Return (X, Y) of the center of cell containing provided text 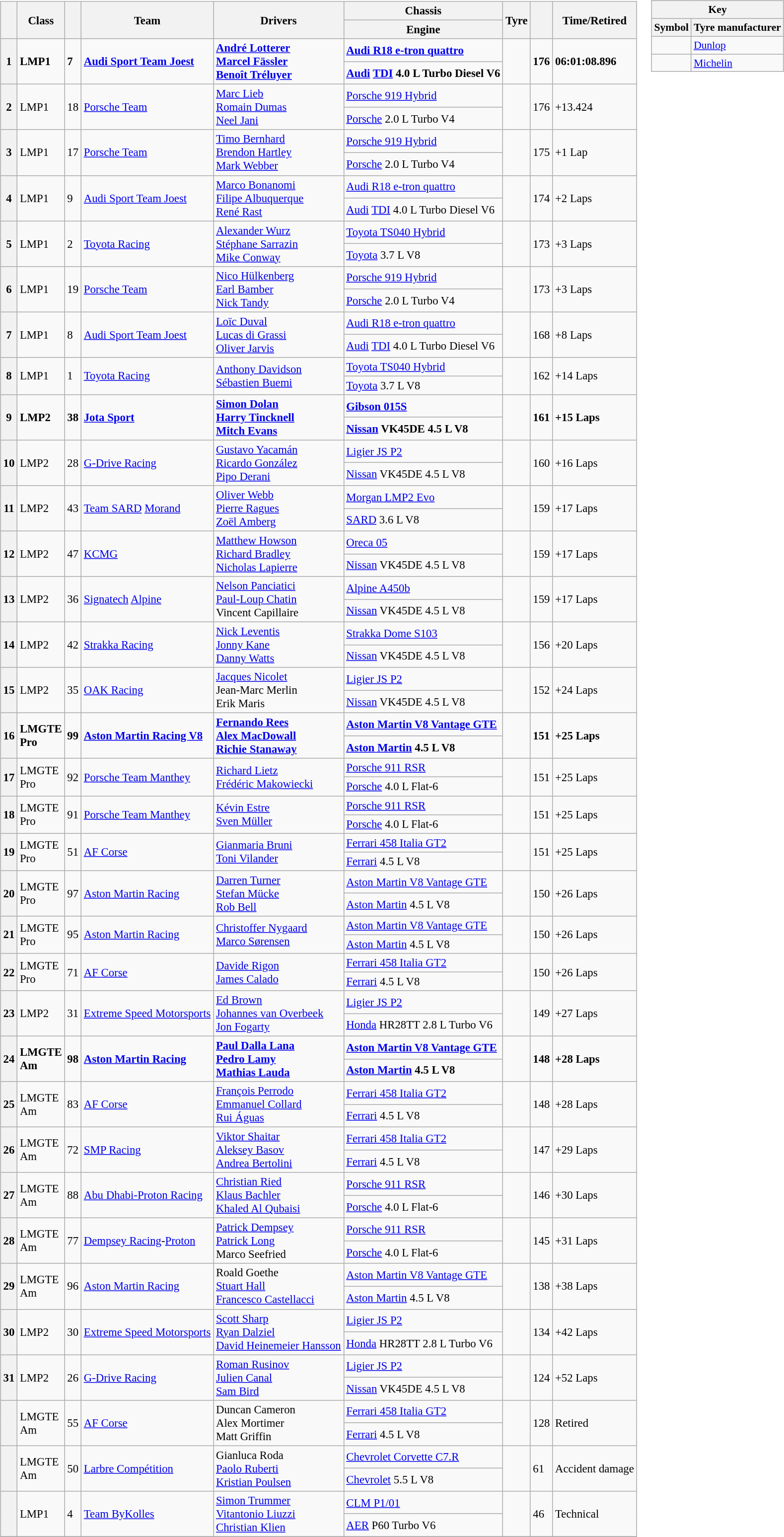
124 (541, 1378)
Team SARD Morand (147, 509)
Jacques Nicolet Jean-Marc Merlin Erik Maris (279, 690)
55 (72, 1423)
Gibson 015S (423, 406)
24 (9, 1059)
10 (9, 463)
SARD 3.6 L V8 (423, 520)
5 (9, 244)
AER P60 Turbo V6 (423, 1525)
46 (541, 1514)
Team (147, 20)
92 (72, 777)
Roman Rusinov Julien Canal Sam Bird (279, 1378)
Roald Goethe Stuart Hall Francesco Castellacci (279, 1286)
Morgan LMP2 Evo (423, 497)
3 (9, 152)
KCMG (147, 554)
36 (72, 599)
21 (9, 935)
François Perrodo Emmanuel Collard Rui Águas (279, 1104)
38 (72, 418)
+29 Laps (595, 1150)
+27 Laps (595, 1014)
71 (72, 972)
SMP Racing (147, 1150)
Nick Leventis Jonny Kane Danny Watts (279, 645)
OAK Racing (147, 690)
Oliver Webb Pierre Ragues Zoël Amberg (279, 509)
Darren Turner Stefan Mücke Rob Bell (279, 893)
14 (9, 645)
Jota Sport (147, 418)
152 (541, 690)
+42 Laps (595, 1332)
61 (541, 1468)
Gustavo Yacamán Ricardo González Pipo Derani (279, 463)
Gianmaria Bruni Toni Vilander (279, 852)
+15 Laps (595, 418)
Signatech Alpine (147, 599)
Michelin (737, 63)
6 (9, 289)
+30 Laps (595, 1195)
147 (541, 1150)
+14 Laps (595, 375)
146 (541, 1195)
Timo Bernhard Brendon Hartley Mark Webber (279, 152)
06:01:08.896 (595, 62)
Strakka Dome S103 (423, 634)
Key (717, 10)
Chassis (423, 11)
Ed Brown Johannes van Overbeek Jon Fogarty (279, 1014)
André Lotterer Marcel Fässler Benoît Tréluyer (279, 62)
Fernando Rees Alex MacDowall Richie Stanaway (279, 736)
156 (541, 645)
168 (541, 335)
Dunlop (737, 45)
Drivers (279, 20)
Oreca 05 (423, 542)
27 (9, 1195)
47 (72, 554)
Retired (595, 1423)
12 (9, 554)
Patrick Dempsey Patrick Long Marco Seefried (279, 1241)
88 (72, 1195)
+20 Laps (595, 645)
160 (541, 463)
Christoffer Nygaard Marco Sørensen (279, 935)
Strakka Racing (147, 645)
29 (9, 1286)
+38 Laps (595, 1286)
Davide Rigon James Calado (279, 972)
77 (72, 1241)
Nico Hülkenberg Earl Bamber Nick Tandy (279, 289)
Accident damage (595, 1468)
43 (72, 509)
97 (72, 893)
72 (72, 1150)
145 (541, 1241)
15 (9, 690)
Alpine A450b (423, 588)
23 (9, 1014)
Chevrolet 5.5 L V8 (423, 1480)
Time/Retired (595, 20)
+13.424 (595, 107)
Scott Sharp Ryan Dalziel David Heinemeier Hansson (279, 1332)
Chevrolet Corvette C7.R (423, 1457)
Kévin Estre Sven Müller (279, 814)
22 (9, 972)
+8 Laps (595, 335)
20 (9, 893)
Anthony Davidson Sébastien Buemi (279, 375)
128 (541, 1423)
Class (41, 20)
Paul Dalla Lana Pedro Lamy Mathias Lauda (279, 1059)
Technical (595, 1514)
Marco Bonanomi Filipe Albuquerque René Rast (279, 198)
Larbre Compétition (147, 1468)
Symbol (671, 27)
42 (72, 645)
Christian Ried Klaus Bachler Khaled Al Qubaisi (279, 1195)
Engine (423, 30)
96 (72, 1286)
Duncan Cameron Alex Mortimer Matt Griffin (279, 1423)
Tyre manufacturer (737, 27)
16 (9, 736)
99 (72, 736)
Marc Lieb Romain Dumas Neel Jani (279, 107)
161 (541, 418)
83 (72, 1104)
Aston Martin Racing V8 (147, 736)
Abu Dhabi-Proton Racing (147, 1195)
35 (72, 690)
13 (9, 599)
+52 Laps (595, 1378)
Alexander Wurz Stéphane Sarrazin Mike Conway (279, 244)
Simon Trummer Vitantonio Liuzzi Christian Klien (279, 1514)
175 (541, 152)
50 (72, 1468)
162 (541, 375)
Nelson Panciatici Paul-Loup Chatin Vincent Capillaire (279, 599)
Simon Dolan Harry Tincknell Mitch Evans (279, 418)
149 (541, 1014)
174 (541, 198)
91 (72, 814)
95 (72, 935)
Loïc Duval Lucas di Grassi Oliver Jarvis (279, 335)
Team ByKolles (147, 1514)
+31 Laps (595, 1241)
Tyre (516, 20)
51 (72, 852)
134 (541, 1332)
Gianluca Roda Paolo Ruberti Kristian Poulsen (279, 1468)
25 (9, 1104)
+16 Laps (595, 463)
CLM P1/01 (423, 1502)
Matthew Howson Richard Bradley Nicholas Lapierre (279, 554)
+24 Laps (595, 690)
Dempsey Racing-Proton (147, 1241)
98 (72, 1059)
+2 Laps (595, 198)
+1 Lap (595, 152)
11 (9, 509)
Richard Lietz Frédéric Makowiecki (279, 777)
Viktor Shaitar Aleksey Basov Andrea Bertolini (279, 1150)
138 (541, 1286)
